Determine the (x, y) coordinate at the center of the cell enclosing the given text.  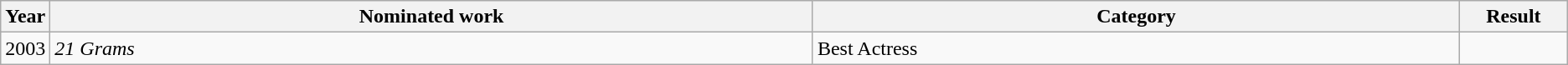
Nominated work (432, 17)
Category (1136, 17)
Best Actress (1136, 48)
Result (1514, 17)
21 Grams (432, 48)
Year (25, 17)
2003 (25, 48)
